Search for the cell housing the specified text and yield its (X, Y) center coordinate. 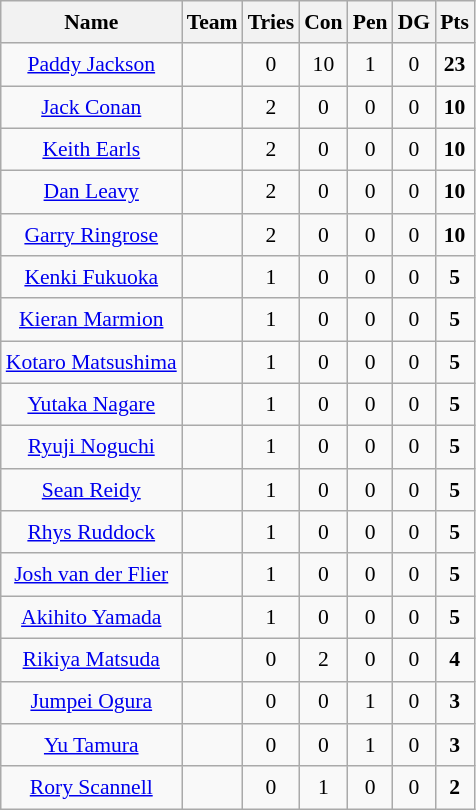
Rikiya Matsuda (92, 660)
Paddy Jackson (92, 66)
Kenki Fukuoka (92, 278)
Pen (370, 22)
Yu Tamura (92, 746)
Dan Leavy (92, 192)
Team (212, 22)
Yutaka Nagare (92, 406)
Kieran Marmion (92, 320)
Pts (454, 22)
Con (324, 22)
Jumpei Ogura (92, 702)
23 (454, 66)
Tries (271, 22)
Sean Reidy (92, 490)
Rory Scannell (92, 788)
Kotaro Matsushima (92, 362)
Rhys Ruddock (92, 532)
DG (414, 22)
Keith Earls (92, 150)
Josh van der Flier (92, 576)
Name (92, 22)
Ryuji Noguchi (92, 448)
4 (454, 660)
Garry Ringrose (92, 236)
Jack Conan (92, 108)
Akihito Yamada (92, 618)
